Provide the [x, y] coordinate of the cell's center where the given text is located.  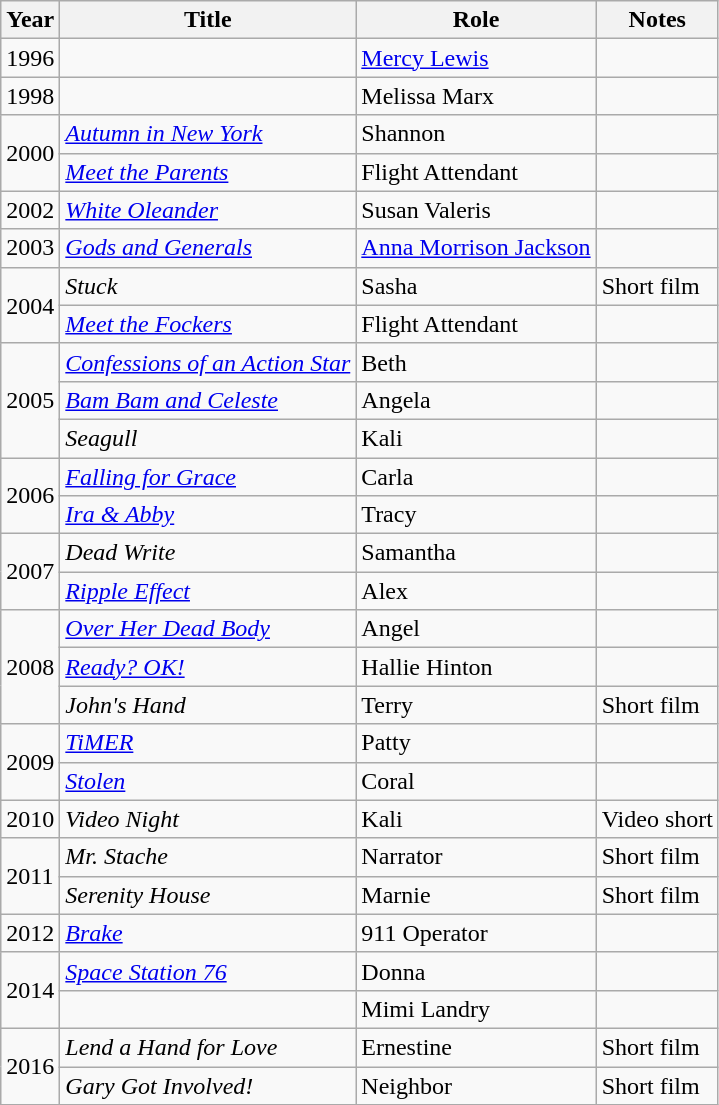
Bam Bam and Celeste [208, 400]
Video short [657, 819]
2012 [30, 933]
Serenity House [208, 895]
Narrator [476, 857]
1996 [30, 58]
2002 [30, 210]
Terry [476, 705]
Anna Morrison Jackson [476, 248]
2007 [30, 572]
Brake [208, 933]
Falling for Grace [208, 477]
Ira & Abby [208, 515]
2011 [30, 876]
Donna [476, 971]
Patty [476, 743]
Marnie [476, 895]
Mimi Landry [476, 1009]
2004 [30, 305]
Role [476, 20]
Meet the Parents [208, 172]
2014 [30, 990]
2005 [30, 400]
Tracy [476, 515]
Coral [476, 781]
Lend a Hand for Love [208, 1047]
TiMER [208, 743]
John's Hand [208, 705]
Year [30, 20]
2006 [30, 496]
2016 [30, 1066]
2000 [30, 153]
Autumn in New York [208, 134]
Stuck [208, 286]
Space Station 76 [208, 971]
Susan Valeris [476, 210]
Melissa Marx [476, 96]
Mercy Lewis [476, 58]
911 Operator [476, 933]
Alex [476, 591]
Ready? OK! [208, 667]
Over Her Dead Body [208, 629]
Samantha [476, 553]
Ernestine [476, 1047]
Angela [476, 400]
2008 [30, 667]
Notes [657, 20]
Stolen [208, 781]
Angel [476, 629]
Seagull [208, 438]
Carla [476, 477]
2010 [30, 819]
Hallie Hinton [476, 667]
Ripple Effect [208, 591]
1998 [30, 96]
Dead Write [208, 553]
Mr. Stache [208, 857]
Video Night [208, 819]
Shannon [476, 134]
Gary Got Involved! [208, 1085]
2009 [30, 762]
Neighbor [476, 1085]
Sasha [476, 286]
Beth [476, 362]
White Oleander [208, 210]
Meet the Fockers [208, 324]
Gods and Generals [208, 248]
Confessions of an Action Star [208, 362]
2003 [30, 248]
Title [208, 20]
